Detect which cell encompasses the target text, then output its (x, y) center coordinate. 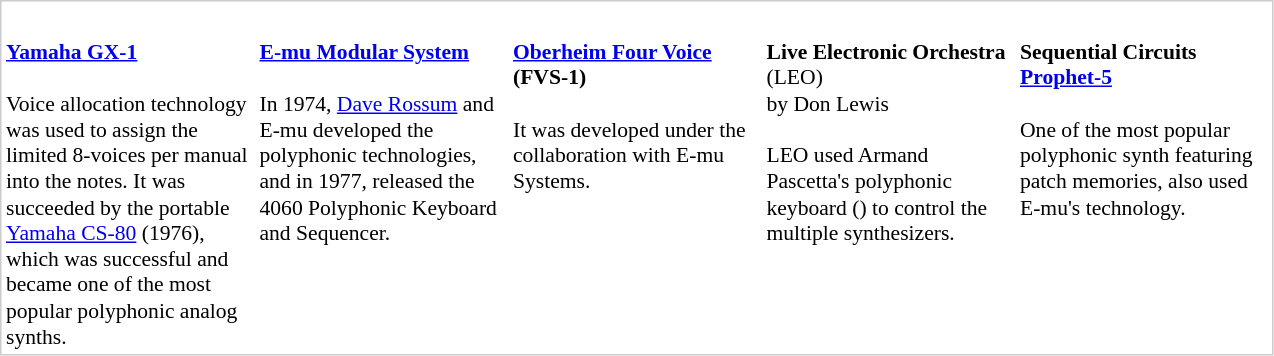
Oberheim Four Voice (FVS-1) It was developed under the collaboration with E-mu Systems. (637, 195)
Sequential Circuits Prophet-5 One of the most popular polyphonic synth featuring patch memories, also used E-mu's technology. (1143, 195)
Live Electronic Orchestra (LEO)by Don Lewis LEO used Armand Pascetta's polyphonic keyboard () to control the multiple synthesizers. (890, 195)
